Find where the given text appears and provide that cell's center as [X, Y] coordinate. 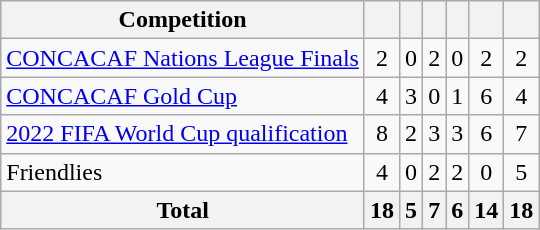
Friendlies [183, 172]
2022 FIFA World Cup qualification [183, 134]
14 [486, 210]
Total [183, 210]
Competition [183, 20]
CONCACAF Nations League Finals [183, 58]
1 [458, 96]
8 [382, 134]
CONCACAF Gold Cup [183, 96]
